Output the [x, y] coordinate of the center of the cell containing the given text.  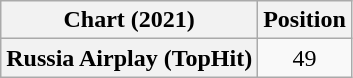
Russia Airplay (TopHit) [130, 58]
Position [305, 20]
Chart (2021) [130, 20]
49 [305, 58]
